For the text-containing cell, return its midpoint in [x, y] coordinate format. 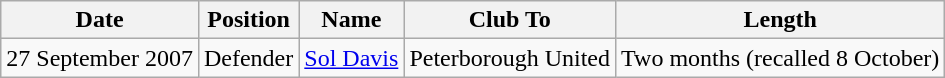
Date [100, 20]
27 September 2007 [100, 58]
Length [780, 20]
Peterborough United [510, 58]
Two months (recalled 8 October) [780, 58]
Defender [248, 58]
Club To [510, 20]
Sol Davis [352, 58]
Name [352, 20]
Position [248, 20]
